For the text-containing cell, return its midpoint in (X, Y) coordinate format. 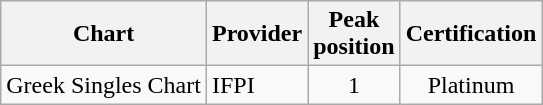
1 (354, 85)
Provider (256, 34)
Chart (104, 34)
Peakposition (354, 34)
Platinum (471, 85)
IFPI (256, 85)
Greek Singles Chart (104, 85)
Certification (471, 34)
